Find where the given text appears and provide that cell's center as [x, y] coordinate. 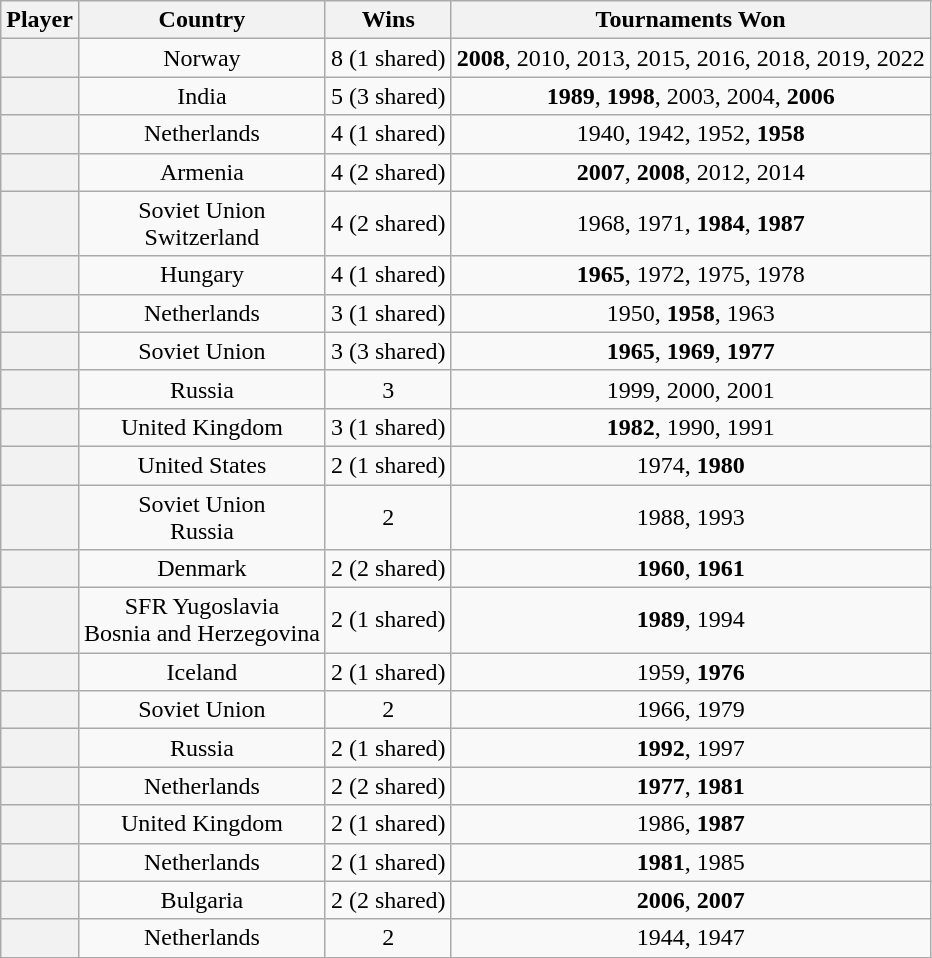
1940, 1942, 1952, 1958 [690, 134]
1992, 1997 [690, 748]
1989, 1998, 2003, 2004, 2006 [690, 96]
1999, 2000, 2001 [690, 389]
1965, 1972, 1975, 1978 [690, 275]
Armenia [202, 172]
Player [40, 20]
1959, 1976 [690, 672]
Norway [202, 58]
SFR Yugoslavia Bosnia and Herzegovina [202, 620]
3 [388, 389]
Soviet Union Switzerland [202, 224]
5 (3 shared) [388, 96]
Bulgaria [202, 900]
1982, 1990, 1991 [690, 427]
1974, 1980 [690, 465]
2008, 2010, 2013, 2015, 2016, 2018, 2019, 2022 [690, 58]
Denmark [202, 569]
3 (3 shared) [388, 351]
8 (1 shared) [388, 58]
1960, 1961 [690, 569]
India [202, 96]
Tournaments Won [690, 20]
Hungary [202, 275]
Wins [388, 20]
2007, 2008, 2012, 2014 [690, 172]
1944, 1947 [690, 938]
1986, 1987 [690, 824]
1966, 1979 [690, 710]
2006, 2007 [690, 900]
1968, 1971, 1984, 1987 [690, 224]
United States [202, 465]
1977, 1981 [690, 786]
Iceland [202, 672]
1965, 1969, 1977 [690, 351]
1981, 1985 [690, 862]
Soviet Union Russia [202, 516]
1950, 1958, 1963 [690, 313]
Country [202, 20]
1989, 1994 [690, 620]
1988, 1993 [690, 516]
